Pinpoint the cell where the given text exists, returning its [X, Y] midpoint coordinate. 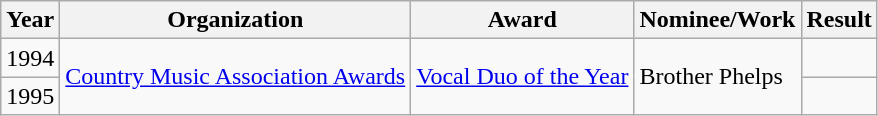
Organization [236, 20]
Award [522, 20]
Nominee/Work [718, 20]
Vocal Duo of the Year [522, 77]
Country Music Association Awards [236, 77]
Result [839, 20]
Brother Phelps [718, 77]
1994 [30, 58]
Year [30, 20]
1995 [30, 96]
